Detect which cell encompasses the target text, then output its (x, y) center coordinate. 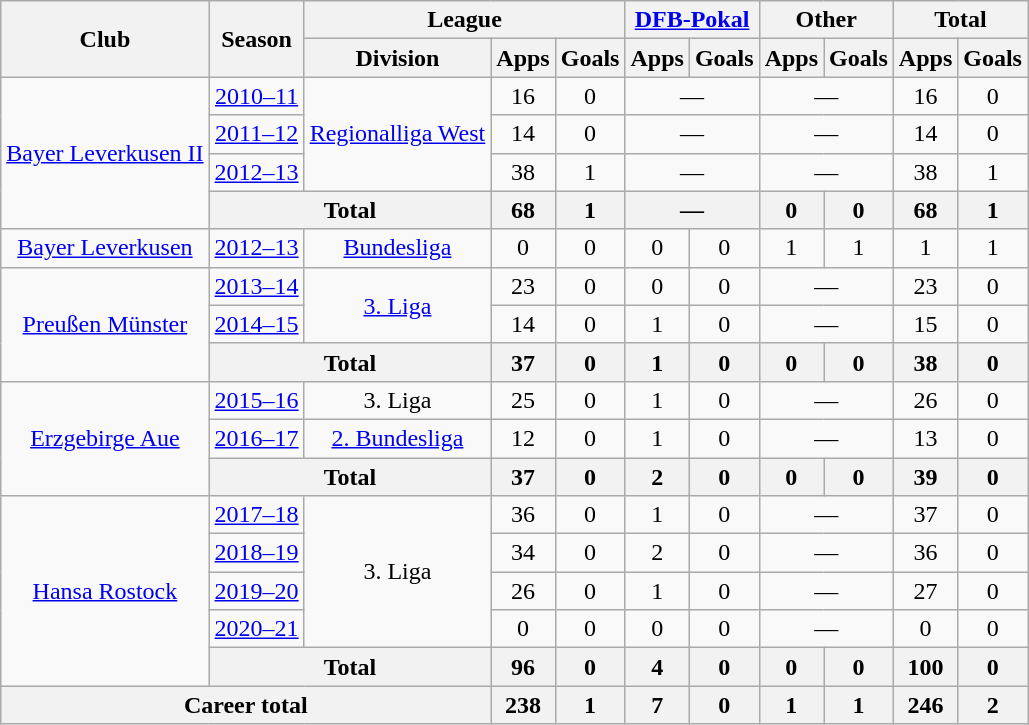
13 (925, 438)
39 (925, 477)
Club (105, 39)
2015–16 (256, 400)
League (464, 20)
2013–14 (256, 286)
34 (523, 553)
100 (925, 667)
96 (523, 667)
4 (657, 667)
Bayer Leverkusen (105, 248)
246 (925, 705)
Bayer Leverkusen II (105, 153)
Bundesliga (398, 248)
Division (398, 58)
238 (523, 705)
15 (925, 324)
Career total (246, 705)
12 (523, 438)
2018–19 (256, 553)
Erzgebirge Aue (105, 438)
2. Bundesliga (398, 438)
2017–18 (256, 515)
2014–15 (256, 324)
DFB-Pokal (692, 20)
2020–21 (256, 629)
2019–20 (256, 591)
2011–12 (256, 134)
Season (256, 39)
27 (925, 591)
2016–17 (256, 438)
Preußen Münster (105, 324)
2010–11 (256, 96)
25 (523, 400)
Regionalliga West (398, 134)
Hansa Rostock (105, 591)
Other (826, 20)
7 (657, 705)
